Scan for the cell matching the given text and deliver its (x, y) coordinate at center. 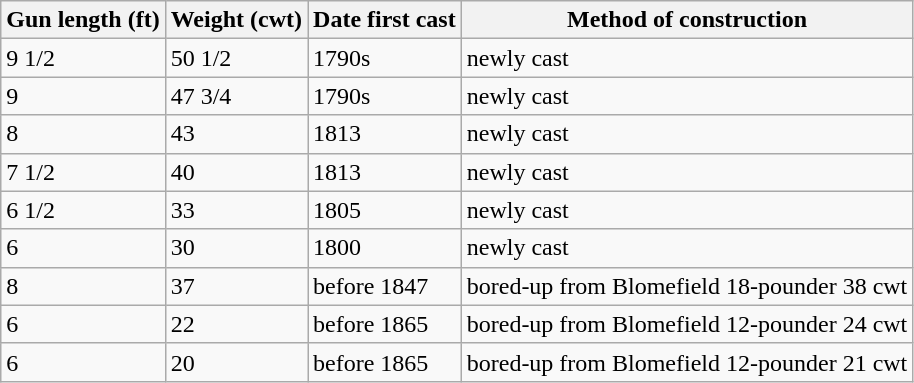
1805 (385, 210)
Method of construction (687, 20)
bored-up from Blomefield 12-pounder 21 cwt (687, 362)
before 1847 (385, 286)
37 (236, 286)
33 (236, 210)
bored-up from Blomefield 18-pounder 38 cwt (687, 286)
22 (236, 324)
43 (236, 134)
Gun length (ft) (83, 20)
20 (236, 362)
9 (83, 96)
7 1/2 (83, 172)
30 (236, 248)
9 1/2 (83, 58)
40 (236, 172)
47 3/4 (236, 96)
bored-up from Blomefield 12-pounder 24 cwt (687, 324)
1800 (385, 248)
Date first cast (385, 20)
Weight (cwt) (236, 20)
6 1/2 (83, 210)
50 1/2 (236, 58)
